Output the (x, y) coordinate of the center of the cell containing the given text.  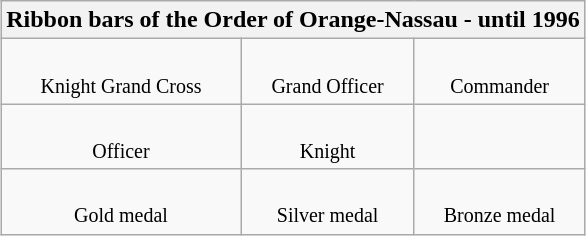
Commander (500, 72)
Officer (122, 136)
Knight Grand Cross (122, 72)
Ribbon bars of the Order of Orange-Nassau - until 1996 (294, 20)
Grand Officer (327, 72)
Silver medal (327, 202)
Gold medal (122, 202)
Knight (327, 136)
Bronze medal (500, 202)
